From the cell containing the given text, extract its center point as (X, Y) coordinate. 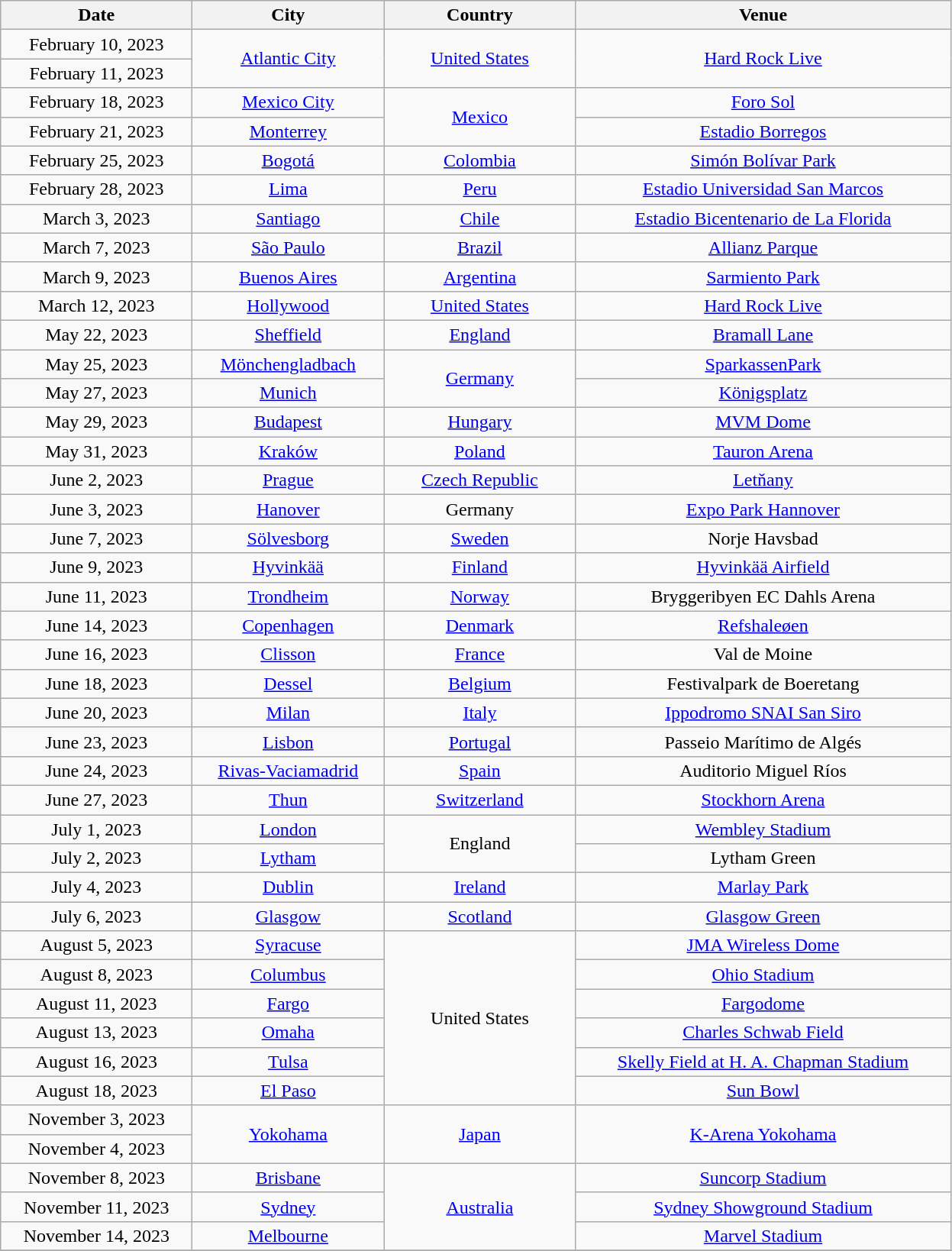
Estadio Bicentenario de La Florida (763, 218)
November 11, 2023 (96, 1207)
Venue (763, 15)
MVM Dome (763, 422)
Dessel (289, 684)
Omaha (289, 1033)
Italy (479, 713)
August 16, 2023 (96, 1062)
Ireland (479, 887)
Refshaleøen (763, 625)
March 9, 2023 (96, 276)
June 3, 2023 (96, 509)
Sheffield (289, 335)
June 23, 2023 (96, 742)
Munich (289, 393)
São Paulo (289, 247)
February 10, 2023 (96, 44)
February 21, 2023 (96, 131)
June 24, 2023 (96, 771)
August 5, 2023 (96, 946)
Colombia (479, 160)
June 9, 2023 (96, 567)
Lytham Green (763, 858)
Atlantic City (289, 59)
Peru (479, 189)
Bryggeribyen EC Dahls Arena (763, 596)
March 12, 2023 (96, 305)
Hyvinkää (289, 567)
February 11, 2023 (96, 73)
June 7, 2023 (96, 538)
Argentina (479, 276)
Marvel Stadium (763, 1236)
Allianz Parque (763, 247)
Bramall Lane (763, 335)
August 8, 2023 (96, 975)
Sarmiento Park (763, 276)
Königsplatz (763, 393)
Charles Schwab Field (763, 1033)
Marlay Park (763, 887)
Estadio Universidad San Marcos (763, 189)
Tauron Arena (763, 451)
Hanover (289, 509)
Wembley Stadium (763, 829)
Suncorp Stadium (763, 1178)
Rivas-Vaciamadrid (289, 771)
July 1, 2023 (96, 829)
Expo Park Hannover (763, 509)
Chile (479, 218)
Prague (289, 480)
March 3, 2023 (96, 218)
Glasgow Green (763, 916)
London (289, 829)
July 2, 2023 (96, 858)
August 18, 2023 (96, 1091)
Lytham (289, 858)
November 8, 2023 (96, 1178)
Copenhagen (289, 625)
June 2, 2023 (96, 480)
City (289, 15)
August 11, 2023 (96, 1004)
Auditorio Miguel Ríos (763, 771)
November 14, 2023 (96, 1236)
Clisson (289, 655)
July 6, 2023 (96, 916)
July 4, 2023 (96, 887)
Syracuse (289, 946)
Buenos Aires (289, 276)
Simón Bolívar Park (763, 160)
June 16, 2023 (96, 655)
Scotland (479, 916)
Mexico City (289, 102)
Trondheim (289, 596)
Festivalpark de Boeretang (763, 684)
Glasgow (289, 916)
June 18, 2023 (96, 684)
Columbus (289, 975)
Letňany (763, 480)
Passeio Marítimo de Algés (763, 742)
May 22, 2023 (96, 335)
Thun (289, 800)
May 31, 2023 (96, 451)
Skelly Field at H. A. Chapman Stadium (763, 1062)
Country (479, 15)
Yokohama (289, 1134)
February 25, 2023 (96, 160)
Fargodome (763, 1004)
June 11, 2023 (96, 596)
Sweden (479, 538)
Date (96, 15)
May 27, 2023 (96, 393)
JMA Wireless Dome (763, 946)
Estadio Borregos (763, 131)
Brisbane (289, 1178)
June 20, 2023 (96, 713)
August 13, 2023 (96, 1033)
Lima (289, 189)
May 25, 2023 (96, 364)
Mexico (479, 117)
Stockhorn Arena (763, 800)
Australia (479, 1207)
November 3, 2023 (96, 1120)
Budapest (289, 422)
Hollywood (289, 305)
Kraków (289, 451)
Brazil (479, 247)
Czech Republic (479, 480)
Spain (479, 771)
Sun Bowl (763, 1091)
March 7, 2023 (96, 247)
Tulsa (289, 1062)
Mönchengladbach (289, 364)
Norje Havsbad (763, 538)
Melbourne (289, 1236)
France (479, 655)
Switzerland (479, 800)
SparkassenPark (763, 364)
Fargo (289, 1004)
Bogotá (289, 160)
Lisbon (289, 742)
Ohio Stadium (763, 975)
Portugal (479, 742)
Milan (289, 713)
Ippodromo SNAI San Siro (763, 713)
Hungary (479, 422)
Japan (479, 1134)
Belgium (479, 684)
June 27, 2023 (96, 800)
El Paso (289, 1091)
Sydney Showground Stadium (763, 1207)
June 14, 2023 (96, 625)
May 29, 2023 (96, 422)
Dublin (289, 887)
K-Arena Yokohama (763, 1134)
Poland (479, 451)
Hyvinkää Airfield (763, 567)
Foro Sol (763, 102)
November 4, 2023 (96, 1149)
Santiago (289, 218)
Sölvesborg (289, 538)
Denmark (479, 625)
Val de Moine (763, 655)
Sydney (289, 1207)
February 28, 2023 (96, 189)
February 18, 2023 (96, 102)
Monterrey (289, 131)
Finland (479, 567)
Norway (479, 596)
